Return [x, y] of the center of cell containing provided text 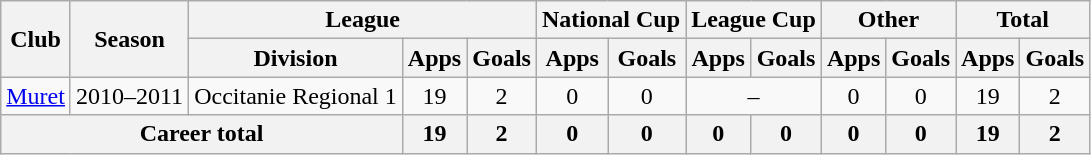
– [754, 96]
Total [1023, 20]
Club [36, 39]
2010–2011 [129, 96]
National Cup [610, 20]
Muret [36, 96]
Career total [202, 134]
Division [296, 58]
Occitanie Regional 1 [296, 96]
Other [888, 20]
League [363, 20]
Season [129, 39]
League Cup [754, 20]
